Return (X, Y) of the center of cell containing provided text 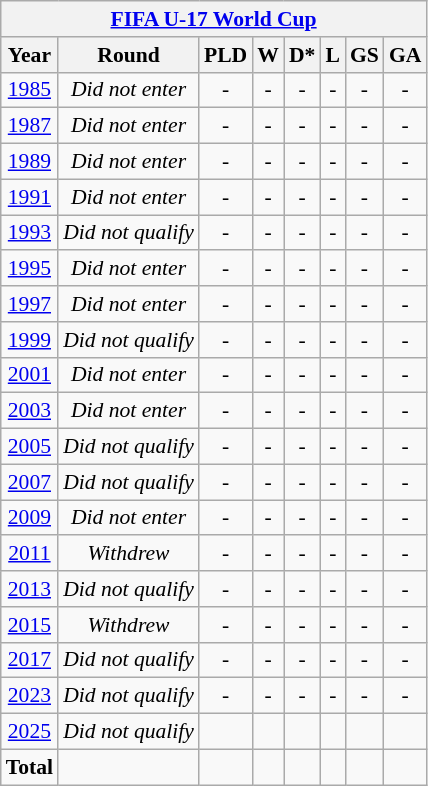
2009 (30, 518)
1991 (30, 197)
2015 (30, 625)
1993 (30, 233)
2023 (30, 696)
1997 (30, 304)
1999 (30, 340)
2017 (30, 660)
2007 (30, 482)
2025 (30, 732)
GA (406, 55)
D* (302, 55)
Total (30, 767)
Round (128, 55)
GS (364, 55)
W (268, 55)
1989 (30, 162)
2001 (30, 375)
2005 (30, 447)
L (332, 55)
1985 (30, 90)
PLD (226, 55)
2003 (30, 411)
2011 (30, 554)
1987 (30, 126)
2013 (30, 589)
Year (30, 55)
1995 (30, 269)
FIFA U-17 World Cup (214, 19)
